Output the [x, y] coordinate of the center of the cell containing the given text.  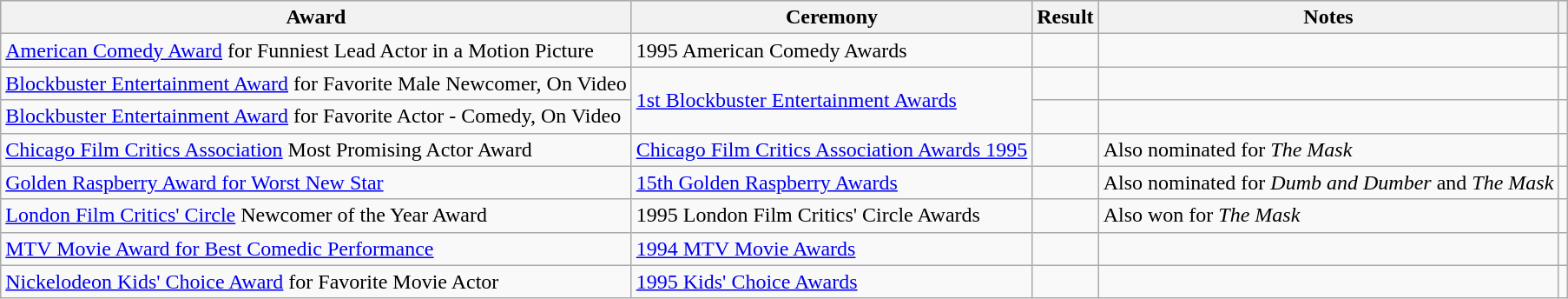
American Comedy Award for Funniest Lead Actor in a Motion Picture [316, 50]
Blockbuster Entertainment Award for Favorite Actor - Comedy, On Video [316, 116]
1995 American Comedy Awards [832, 50]
Result [1065, 17]
Also nominated for Dumb and Dumber and The Mask [1328, 183]
Award [316, 17]
1994 MTV Movie Awards [832, 249]
1995 London Film Critics' Circle Awards [832, 216]
Also won for The Mask [1328, 216]
Golden Raspberry Award for Worst New Star [316, 183]
Ceremony [832, 17]
15th Golden Raspberry Awards [832, 183]
1st Blockbuster Entertainment Awards [832, 100]
London Film Critics' Circle Newcomer of the Year Award [316, 216]
Chicago Film Critics Association Most Promising Actor Award [316, 149]
Nickelodeon Kids' Choice Award for Favorite Movie Actor [316, 282]
1995 Kids' Choice Awards [832, 282]
Notes [1328, 17]
Blockbuster Entertainment Award for Favorite Male Newcomer, On Video [316, 83]
Also nominated for The Mask [1328, 149]
MTV Movie Award for Best Comedic Performance [316, 249]
Chicago Film Critics Association Awards 1995 [832, 149]
